Pinpoint the cell where the given text exists, returning its [x, y] midpoint coordinate. 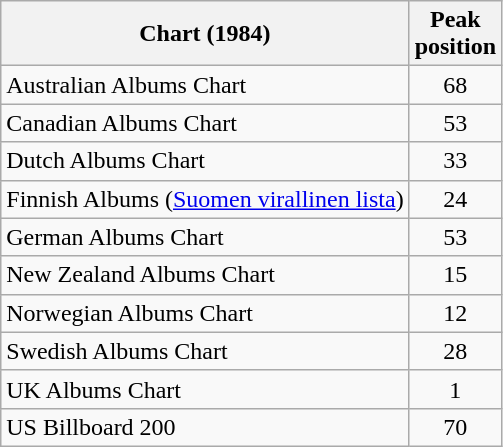
28 [455, 351]
Chart (1984) [205, 34]
US Billboard 200 [205, 427]
24 [455, 199]
Peakposition [455, 34]
German Albums Chart [205, 237]
70 [455, 427]
UK Albums Chart [205, 389]
Canadian Albums Chart [205, 123]
68 [455, 85]
12 [455, 313]
33 [455, 161]
Dutch Albums Chart [205, 161]
15 [455, 275]
Australian Albums Chart [205, 85]
New Zealand Albums Chart [205, 275]
Finnish Albums (Suomen virallinen lista) [205, 199]
Norwegian Albums Chart [205, 313]
1 [455, 389]
Swedish Albums Chart [205, 351]
